For the text-containing cell, return its midpoint in [x, y] coordinate format. 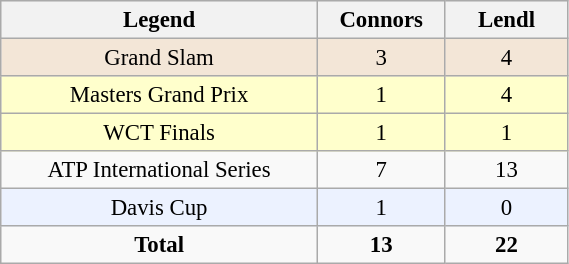
22 [506, 245]
Connors [381, 20]
0 [506, 208]
Masters Grand Prix [160, 95]
Legend [160, 20]
Davis Cup [160, 208]
7 [381, 170]
Lendl [506, 20]
Total [160, 245]
3 [381, 58]
ATP International Series [160, 170]
WCT Finals [160, 133]
Grand Slam [160, 58]
